Pinpoint the cell where the given text exists, returning its (X, Y) midpoint coordinate. 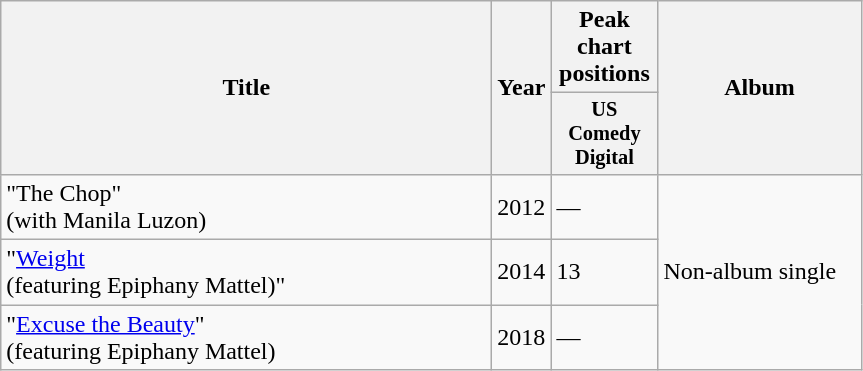
Year (522, 88)
2018 (522, 338)
"Excuse the Beauty"(featuring Epiphany Mattel) (246, 338)
USComedyDigital (604, 134)
13 (604, 272)
2012 (522, 206)
2014 (522, 272)
"The Chop"(with Manila Luzon) (246, 206)
Peak chart positions (604, 47)
Title (246, 88)
Album (760, 88)
Non-album single (760, 272)
"Weight(featuring Epiphany Mattel)" (246, 272)
